For the text-containing cell, return its midpoint in [x, y] coordinate format. 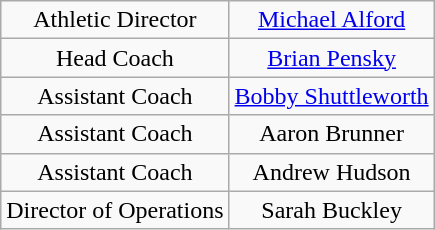
Michael Alford [332, 20]
Head Coach [115, 58]
Aaron Brunner [332, 134]
Athletic Director [115, 20]
Director of Operations [115, 210]
Bobby Shuttleworth [332, 96]
Sarah Buckley [332, 210]
Brian Pensky [332, 58]
Andrew Hudson [332, 172]
